Scan for the cell matching the given text and deliver its [x, y] coordinate at center. 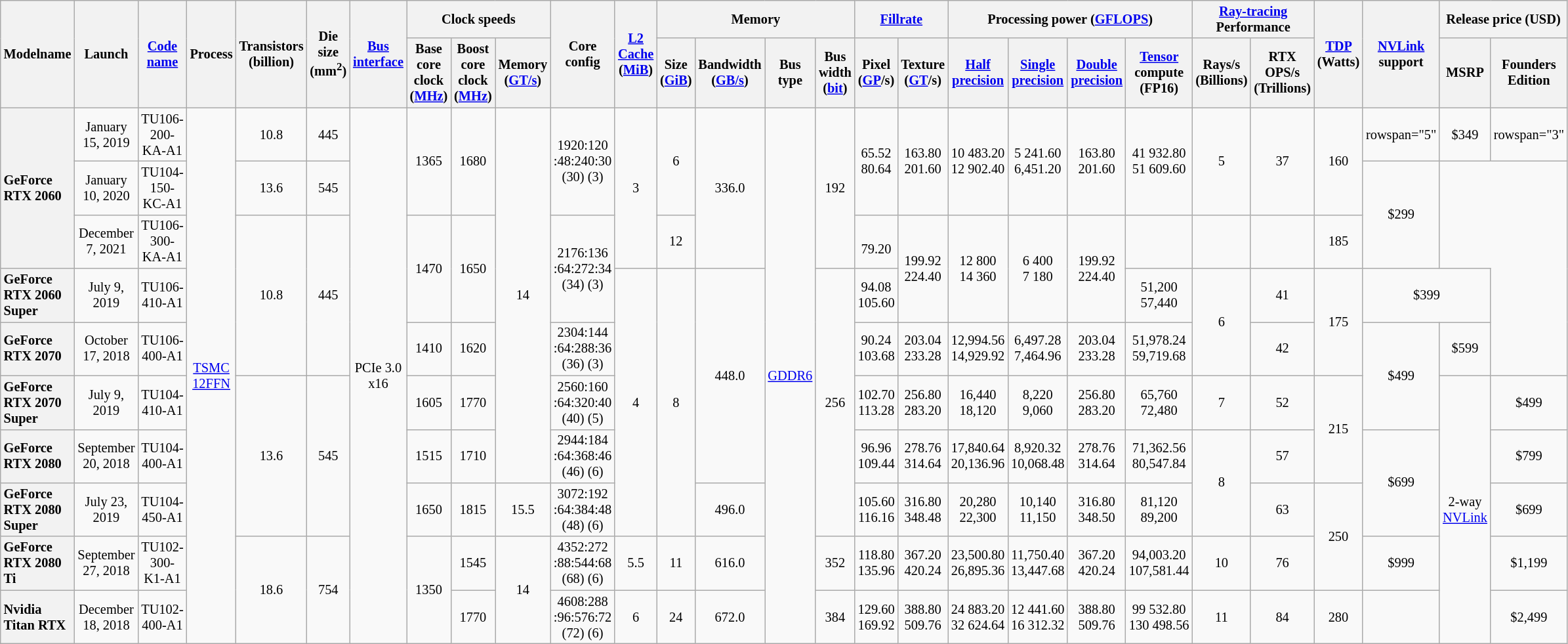
185 [1338, 242]
Transistors (billion) [272, 54]
12,994.5614,929.92 [978, 349]
94.08105.60 [877, 295]
Memory (GT/s) [523, 73]
GeForce RTX 2060 Super [38, 295]
GDDR6 [791, 376]
96.96109.44 [877, 456]
12 80014 360 [978, 268]
6 4007 180 [1038, 268]
GeForce RTX 2070 Super [38, 402]
Bus interface [378, 54]
5 [1222, 161]
TSMC12FFN [211, 376]
12 441.6016 312.32 [1038, 617]
81,12089,200 [1159, 509]
$349 [1465, 135]
2304:144 :64:288:36 (36) (3) [583, 349]
Single precision [1038, 73]
TU106-410-A1 [162, 295]
TU104-450-A1 [162, 509]
Double precision [1097, 73]
Process [211, 54]
1620 [472, 349]
$1,199 [1529, 563]
215 [1338, 429]
16,44018,120 [978, 402]
1545 [472, 563]
57 [1282, 456]
384 [835, 617]
Launch [106, 54]
52 [1282, 402]
GeForce RTX 2080 Super [38, 509]
71,362.5680,547.84 [1159, 456]
496.0 [730, 509]
L2 Cache(MiB) [636, 54]
448.0 [730, 376]
Die size (mm2) [328, 54]
October 17, 2018 [106, 349]
TU104-400-A1 [162, 456]
1410 [429, 349]
63 [1282, 509]
Ray-tracing Performance [1253, 19]
4352:272 :88:544:68 (68) (6) [583, 563]
Founders Edition [1529, 73]
79.20 [877, 242]
90.24103.68 [877, 349]
rowspan="5" [1401, 135]
24 883.2032 624.64 [978, 617]
76 [1282, 563]
102.70113.28 [877, 402]
1920:120 :48:240:30 (30) (3) [583, 161]
December 18, 2018 [106, 617]
754 [328, 590]
Boost core clock (MHz) [472, 73]
1605 [429, 402]
5 241.606,451.20 [1038, 161]
8,2209,060 [1038, 402]
84 [1282, 617]
GeForce RTX 2080 Ti [38, 563]
672.0 [730, 617]
Rays/s (Billions) [1222, 73]
37 [1282, 161]
12 [676, 242]
65,76072,480 [1159, 402]
Fillrate [901, 19]
Texture (GT/s) [922, 73]
$999 [1401, 563]
PCIe 3.0 x16 [378, 376]
Code name [162, 54]
TU102-400-A1 [162, 617]
616.0 [730, 563]
7 [1222, 402]
10 [1222, 563]
1815 [472, 509]
January 15, 2019 [106, 135]
336.0 [730, 188]
Core config [583, 54]
105.60116.16 [877, 509]
Processing power (GFLOPS) [1070, 19]
175 [1338, 322]
129.60169.92 [877, 617]
TU106-400-A1 [162, 349]
42 [1282, 349]
GeForce RTX 2080 [38, 456]
3072:192 :64:384:48 (48) (6) [583, 509]
Bandwidth (GB/s) [730, 73]
$299 [1401, 214]
316.80348.48 [922, 509]
TU106-300-KA-A1 [162, 242]
41 932.8051 609.60 [1159, 161]
RTX OPS/s (Trillions) [1282, 73]
TU102-300-K1-A1 [162, 563]
September 27, 2018 [106, 563]
TU106-200-KA-A1 [162, 135]
July 23, 2019 [106, 509]
2944:184 :64:368:46 (46) (6) [583, 456]
94,003.20107,581.44 [1159, 563]
GeForce RTX 2060 [38, 188]
$2,499 [1529, 617]
6,497.287,464.96 [1038, 349]
18.6 [272, 590]
1515 [429, 456]
10 483.2012 902.40 [978, 161]
1710 [472, 456]
41 [1282, 295]
20,28022,300 [978, 509]
5.5 [636, 563]
352 [835, 563]
1350 [429, 590]
8,920.3210,068.48 [1038, 456]
Modelname [38, 54]
TDP (Watts) [1338, 54]
51,978.2459,719.68 [1159, 349]
15.5 [523, 509]
280 [1338, 617]
65.5280.64 [877, 161]
2176:136 :64:272:34 (34) (3) [583, 268]
1365 [429, 161]
$799 [1529, 456]
99 532.80130 498.56 [1159, 617]
Bus type [791, 73]
TU104-410-A1 [162, 402]
Tensor compute (FP16) [1159, 73]
September 20, 2018 [106, 456]
Size (GiB) [676, 73]
11,750.4013,447.68 [1038, 563]
2-way NVLink [1465, 509]
17,840.6420,136.96 [978, 456]
51,20057,440 [1159, 295]
Clock speeds [479, 19]
rowspan="3" [1529, 135]
Half precision [978, 73]
GeForce RTX 2070 [38, 349]
Pixel (GP/s) [877, 73]
$399 [1426, 295]
118.80135.96 [877, 563]
Nvidia Titan RTX [38, 617]
160 [1338, 161]
MSRP [1465, 73]
1680 [472, 161]
$599 [1465, 349]
23,500.8026,895.36 [978, 563]
250 [1338, 536]
Memory [756, 19]
2560:160 :64:320:40 (40) (5) [583, 402]
256 [835, 402]
192 [835, 188]
TU104-150-KC-A1 [162, 188]
December 7, 2021 [106, 242]
January 10, 2020 [106, 188]
1470 [429, 268]
Release price (USD) [1504, 19]
Base core clock (MHz) [429, 73]
3 [636, 188]
NVLink support [1401, 54]
316.80348.50 [1097, 509]
4 [636, 402]
24 [676, 617]
Bus width (bit) [835, 73]
4608:288 :96:576:72 (72) (6) [583, 617]
10,14011,150 [1038, 509]
